Locate the cell with the specified text and output its [X, Y] center coordinate. 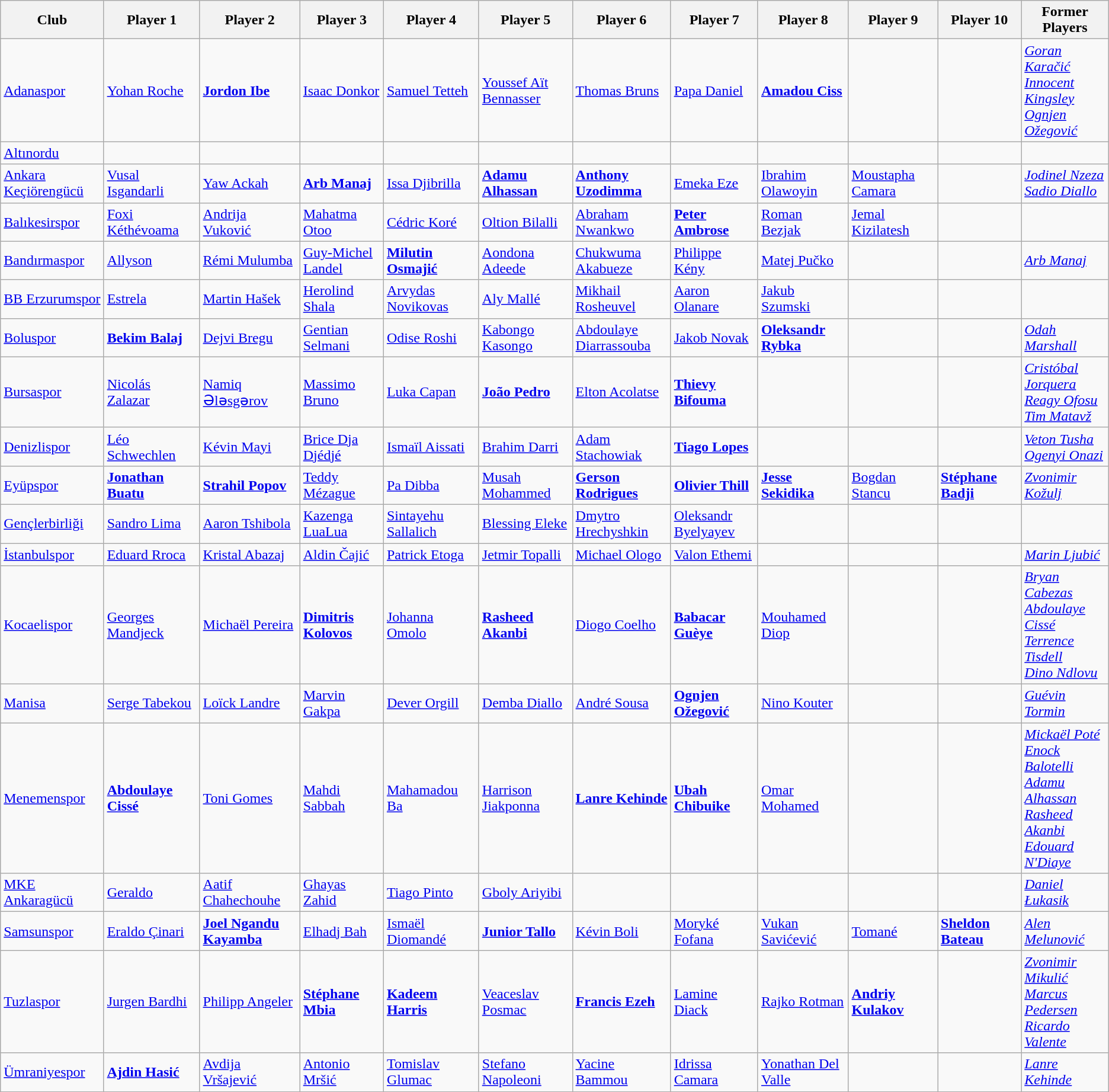
Arvydas Novikovas [431, 299]
Toni Gomes [250, 798]
Allyson [152, 261]
Nicolás Zalazar [152, 392]
Patrick Etoga [431, 554]
Aaron Olanare [714, 299]
Boluspor [52, 338]
Abdoulaye Diarrassouba [621, 338]
Player 5 [525, 20]
İstanbulspor [52, 554]
Matej Pučko [803, 261]
Oltion Bilalli [525, 222]
Aly Mallé [525, 299]
Zvonimir Mikulić Marcus Pedersen Ricardo Valente [1065, 1001]
Kadeem Harris [431, 1001]
Namiq Ələsgərov [250, 392]
Elhadj Bah [341, 931]
Veton Tusha Ogenyi Onazi [1065, 447]
Jonathan Buatu [152, 485]
Elton Acolatse [621, 392]
Isaac Donkor [341, 90]
Gentian Selmani [341, 338]
Abraham Nwankwo [621, 222]
Club [52, 20]
Adanaspor [52, 90]
Altınordu [52, 153]
Mahamadou Ba [431, 798]
Ismaïl Aissati [431, 447]
Zvonimir Kožulj [1065, 485]
Moustapha Camara [893, 184]
Player 3 [341, 20]
João Pedro [525, 392]
Ümraniyespor [52, 1072]
Eduard Rroca [152, 554]
Léo Schwechlen [152, 447]
Bursaspor [52, 392]
Odise Roshi [431, 338]
Andriy Kulakov [893, 1001]
Michaël Pereira [250, 625]
Johanna Omolo [431, 625]
Thomas Bruns [621, 90]
Player 2 [250, 20]
Tomislav Glumac [431, 1072]
Philipp Angeler [250, 1001]
Tiago Pinto [431, 892]
Player 7 [714, 20]
Jetmir Topalli [525, 554]
Jesse Sekidika [803, 485]
Kristal Abazaj [250, 554]
Joel Ngandu Kayamba [250, 931]
Rémi Mulumba [250, 261]
Massimo Bruno [341, 392]
Menemenspor [52, 798]
Ibrahim Olawoyin [803, 184]
Tomané [893, 931]
Cristóbal Jorquera Reagy Ofosu Tim Matavž [1065, 392]
Demba Diallo [525, 704]
Ubah Chibuike [714, 798]
Roman Bezjak [803, 222]
Brice Dja Djédjé [341, 447]
Kazenga LuaLua [341, 524]
Kévin Mayi [250, 447]
Chukwuma Akabueze [621, 261]
Kabongo Kasongo [525, 338]
Denizlispor [52, 447]
Mouhamed Diop [803, 625]
Youssef Aït Bennasser [525, 90]
Guy-Michel Landel [341, 261]
Sheldon Bateau [980, 931]
Mikhail Rosheuvel [621, 299]
Jakob Novak [714, 338]
Marvin Gakpa [341, 704]
Geraldo [152, 892]
Valon Ethemi [714, 554]
Yacine Bammou [621, 1072]
Odah Marshall [1065, 338]
Oleksandr Byelyayev [714, 524]
Yonathan Del Valle [803, 1072]
Avdija Vršajević [250, 1072]
Herolind Shala [341, 299]
Issa Djibrilla [431, 184]
Papa Daniel [714, 90]
Jurgen Bardhi [152, 1001]
Player 4 [431, 20]
Gençlerbirliği [52, 524]
Amadou Ciss [803, 90]
Gerson Rodrigues [621, 485]
Bandırmaspor [52, 261]
Aldin Čajić [341, 554]
Luka Capan [431, 392]
Player 9 [893, 20]
Bekim Balaj [152, 338]
Francis Ezeh [621, 1001]
Kévin Boli [621, 931]
Olivier Thill [714, 485]
Philippe Kény [714, 261]
Manisa [52, 704]
Cédric Koré [431, 222]
Babacar Guèye [714, 625]
Abdoulaye Cissé [152, 798]
Guévin Tormin [1065, 704]
Moryké Fofana [714, 931]
Aatif Chahechouhe [250, 892]
Marin Ljubić [1065, 554]
Tiago Lopes [714, 447]
Thievy Bifouma [714, 392]
Emeka Eze [714, 184]
Jakub Szumski [803, 299]
Tuzlaspor [52, 1001]
Mahatma Otoo [341, 222]
Stéphane Badji [980, 485]
Musah Mohammed [525, 485]
Dejvi Bregu [250, 338]
Dmytro Hrechyshkin [621, 524]
Aaron Tshibola [250, 524]
Samsunspor [52, 931]
Ognjen Ožegović [714, 704]
Georges Mandjeck [152, 625]
Daniel Łukasik [1065, 892]
Antonio Mršić [341, 1072]
Sandro Lima [152, 524]
Ghayas Zahid [341, 892]
Jodinel Nzeza Sadio Diallo [1065, 184]
Junior Tallo [525, 931]
Jordon Ibe [250, 90]
Sintayehu Sallalich [431, 524]
Rasheed Akanbi [525, 625]
Estrela [152, 299]
Samuel Tetteh [431, 90]
Serge Tabekou [152, 704]
Adam Stachowiak [621, 447]
Brahim Darri [525, 447]
Omar Mohamed [803, 798]
Bryan Cabezas Abdoulaye Cissé Terrence Tisdell Dino Ndlovu [1065, 625]
Player 10 [980, 20]
Milutin Osmajić [431, 261]
Ismaël Diomandé [431, 931]
Dever Orgill [431, 704]
MKE Ankaragücü [52, 892]
Idrissa Camara [714, 1072]
Anthony Uzodimma [621, 184]
André Sousa [621, 704]
Kocaelispor [52, 625]
Blessing Eleke [525, 524]
Martin Hašek [250, 299]
Bogdan Stancu [893, 485]
Harrison Jiakponna [525, 798]
Alen Melunović [1065, 931]
Eraldo Çinari [152, 931]
Michael Ologo [621, 554]
Andrija Vuković [250, 222]
Eyüpspor [52, 485]
Jemal Kizilatesh [893, 222]
Former Players [1065, 20]
Oleksandr Rybka [803, 338]
Peter Ambrose [714, 222]
Strahil Popov [250, 485]
Goran Karačić Innocent Kingsley Ognjen Ožegović [1065, 90]
Vukan Savićević [803, 931]
Diogo Coelho [621, 625]
Pa Dibba [431, 485]
Player 1 [152, 20]
Stéphane Mbia [341, 1001]
Vusal Isgandarli [152, 184]
Gboly Ariyibi [525, 892]
Dimitris Kolovos [341, 625]
Adamu Alhassan [525, 184]
Player 8 [803, 20]
Yaw Ackah [250, 184]
Nino Kouter [803, 704]
Yohan Roche [152, 90]
Mickaël Poté Enock Balotelli Adamu Alhassan Rasheed Akanbi Edouard N'Diaye [1065, 798]
Stefano Napoleoni [525, 1072]
Player 6 [621, 20]
Lamine Diack [714, 1001]
Ankara Keçiörengücü [52, 184]
Teddy Mézague [341, 485]
Foxi Kéthévoama [152, 222]
Ajdin Hasić [152, 1072]
Aondona Adeede [525, 261]
Mahdi Sabbah [341, 798]
BB Erzurumspor [52, 299]
Loïck Landre [250, 704]
Rajko Rotman [803, 1001]
Balıkesirspor [52, 222]
Veaceslav Posmac [525, 1001]
